Search for the cell housing the specified text and yield its [X, Y] center coordinate. 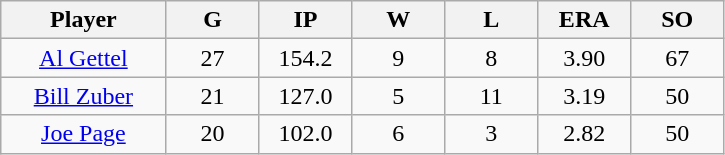
2.82 [584, 134]
6 [398, 134]
3.90 [584, 58]
102.0 [306, 134]
11 [492, 96]
Player [84, 20]
Al Gettel [84, 58]
154.2 [306, 58]
ERA [584, 20]
20 [212, 134]
W [398, 20]
IP [306, 20]
Bill Zuber [84, 96]
G [212, 20]
27 [212, 58]
127.0 [306, 96]
67 [678, 58]
3.19 [584, 96]
Joe Page [84, 134]
L [492, 20]
9 [398, 58]
21 [212, 96]
3 [492, 134]
5 [398, 96]
SO [678, 20]
8 [492, 58]
